Search for the cell housing the specified text and yield its (x, y) center coordinate. 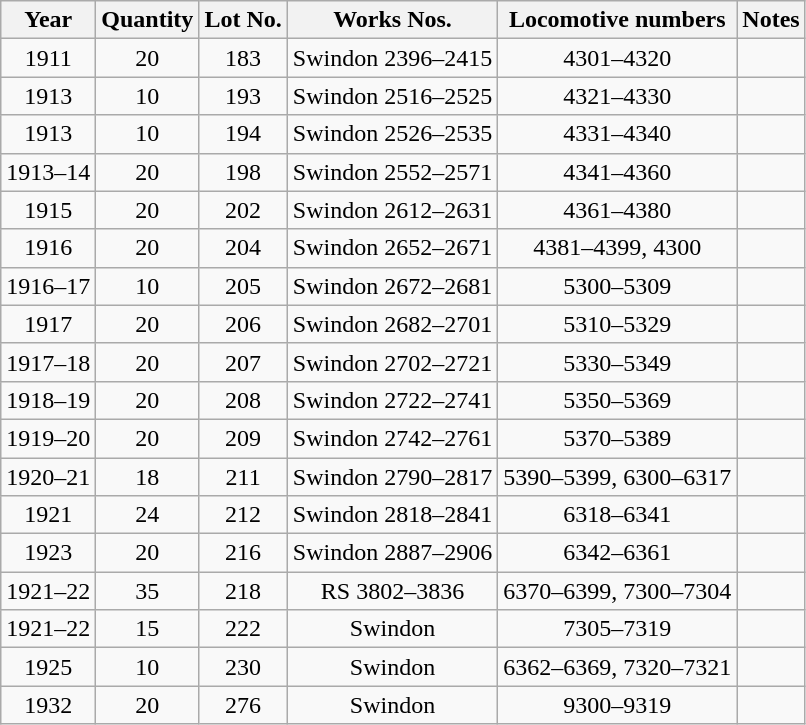
1916–17 (48, 286)
Swindon 2552–2571 (392, 172)
202 (243, 210)
RS 3802–3836 (392, 591)
276 (243, 705)
5300–5309 (618, 286)
4301–4320 (618, 58)
4381–4399, 4300 (618, 248)
193 (243, 96)
1915 (48, 210)
212 (243, 515)
5370–5389 (618, 438)
35 (148, 591)
205 (243, 286)
4321–4330 (618, 96)
Works Nos. (392, 20)
218 (243, 591)
1920–21 (48, 477)
24 (148, 515)
15 (148, 629)
5390–5399, 6300–6317 (618, 477)
Swindon 2702–2721 (392, 362)
Swindon 2652–2671 (392, 248)
1917–18 (48, 362)
Year (48, 20)
Locomotive numbers (618, 20)
18 (148, 477)
4341–4360 (618, 172)
9300–9319 (618, 705)
1911 (48, 58)
Swindon 2612–2631 (392, 210)
Swindon 2722–2741 (392, 400)
208 (243, 400)
1916 (48, 248)
Lot No. (243, 20)
4361–4380 (618, 210)
194 (243, 134)
Swindon 2526–2535 (392, 134)
198 (243, 172)
207 (243, 362)
5350–5369 (618, 400)
Swindon 2672–2681 (392, 286)
6362–6369, 7320–7321 (618, 667)
6342–6361 (618, 553)
1913–14 (48, 172)
5310–5329 (618, 324)
230 (243, 667)
211 (243, 477)
Swindon 2887–2906 (392, 553)
1921 (48, 515)
204 (243, 248)
Swindon 2396–2415 (392, 58)
7305–7319 (618, 629)
216 (243, 553)
Swindon 2818–2841 (392, 515)
1919–20 (48, 438)
1925 (48, 667)
1918–19 (48, 400)
Swindon 2516–2525 (392, 96)
1917 (48, 324)
206 (243, 324)
1932 (48, 705)
222 (243, 629)
Notes (771, 20)
Swindon 2742–2761 (392, 438)
6318–6341 (618, 515)
6370–6399, 7300–7304 (618, 591)
4331–4340 (618, 134)
183 (243, 58)
5330–5349 (618, 362)
Swindon 2682–2701 (392, 324)
209 (243, 438)
Swindon 2790–2817 (392, 477)
Quantity (148, 20)
1923 (48, 553)
